Locate the cell with the specified text and output its (x, y) center coordinate. 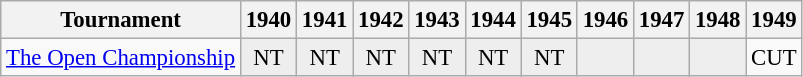
1940 (268, 20)
1944 (493, 20)
1943 (437, 20)
1941 (325, 20)
1949 (774, 20)
1945 (549, 20)
1947 (661, 20)
The Open Championship (121, 58)
Tournament (121, 20)
1946 (605, 20)
1942 (381, 20)
1948 (718, 20)
CUT (774, 58)
